Extract the [x, y] coordinate from the center of the cell holding the provided text.  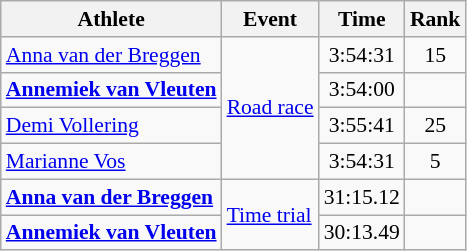
31:15.12 [362, 197]
25 [436, 126]
Marianne Vos [112, 162]
Demi Vollering [112, 126]
Time [362, 19]
3:54:00 [362, 90]
Road race [270, 108]
Event [270, 19]
Rank [436, 19]
15 [436, 55]
Athlete [112, 19]
3:55:41 [362, 126]
Time trial [270, 214]
5 [436, 162]
30:13.49 [362, 233]
